Determine the [X, Y] coordinate at the center of the cell enclosing the given text.  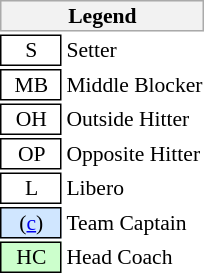
MB [32, 85]
Team Captain [134, 223]
Opposite Hitter [134, 154]
(c) [32, 223]
Libero [134, 188]
OP [32, 154]
Middle Blocker [134, 85]
Legend [102, 16]
Outside Hitter [134, 120]
OH [32, 120]
Setter [134, 50]
S [32, 50]
L [32, 188]
